Return [X, Y] of the center of cell containing provided text 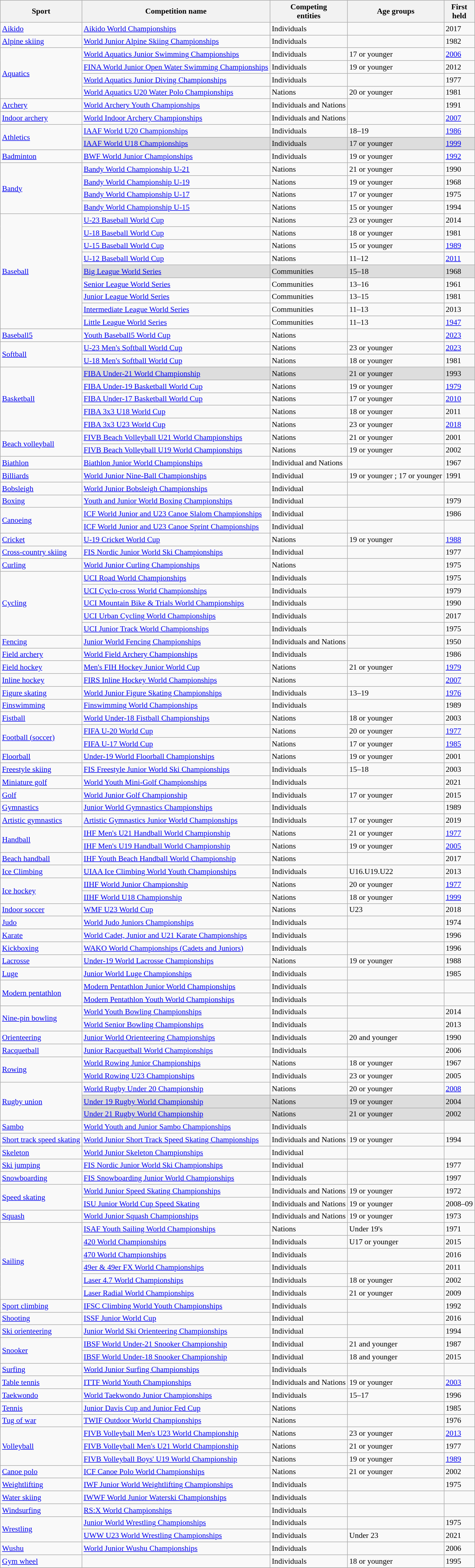
Big League World Series [176, 271]
Short track speed skating [41, 1140]
FIVB Volleyball Boys' U19 World Championship [176, 1459]
IFSC Climbing World Youth Championships [176, 1306]
FIVB Beach Volleyball U19 World Championships [176, 450]
Under 23 [395, 1536]
Finswimming World Championships [176, 705]
World Under-18 Fistball Championships [176, 718]
World Indoor Archery Championships [176, 118]
FIFA U-20 World Cup [176, 731]
Sport climbing [41, 1306]
U-12 Baseball World Cup [176, 259]
2012 [459, 67]
FIVB Volleyball Men's U21 World Championship [176, 1446]
World Rowing U23 Championships [176, 1076]
FIS Freestyle Junior World Ski Championships [176, 770]
IWF Junior World Weightlifting Championships [176, 1485]
1974 [459, 923]
FIBA Under-19 Basketball World Cup [176, 386]
ICF Canoe Polo World Championships [176, 1472]
Artistic Gymnastics Junior World Championships [176, 821]
Laser 4.7 World Championships [176, 1280]
ISAF Youth Sailing World Championships [176, 1229]
Boxing [41, 501]
Senior League World Series [176, 284]
Firstheld [459, 11]
World Junior Surfing Championships [176, 1370]
World Junior Curling Championships [176, 565]
FIS Snowboarding Junior World Championships [176, 1178]
World Senior Bowling Championships [176, 1025]
IAAF World U20 Championships [176, 131]
World Junior Skeleton Championships [176, 1153]
FIBA 3x3 U23 World Cup [176, 425]
Ski jumping [41, 1165]
World Cadet, Junior and U21 Karate Championships [176, 936]
U23 [395, 910]
Sambo [41, 1127]
IIHF World U18 Championship [176, 897]
Bandy World Championship U-19 [176, 182]
Ski orienteering [41, 1331]
World Rugby Under 20 Championship [176, 1089]
FIRS Inline Hockey World Championships [176, 680]
Wrestling [41, 1529]
Wushu [41, 1549]
Junior World Gymnastics Championships [176, 808]
Competition name [176, 11]
2019 [459, 821]
Ice hockey [41, 890]
World Junior Speed Skating Championships [176, 1191]
Indoor archery [41, 118]
World Youth and Junior Sambo Championships [176, 1127]
Junior World Ski Orienteering Championships [176, 1331]
Field hockey [41, 667]
WMF U23 World Cup [176, 910]
World Junior Alpine Skiing Championships [176, 42]
Cross-country skiing [41, 552]
UCI Road World Championships [176, 578]
Field archery [41, 655]
Cycling [41, 603]
Badminton [41, 157]
U17 or younger [395, 1242]
Canoeing [41, 521]
1982 [459, 42]
World Junior Golf Championship [176, 795]
Junior Davis Cup and Junior Fed Cup [176, 1408]
IIHF World Junior Championship [176, 884]
World Youth Mini-Golf Championships [176, 782]
Miniature golf [41, 782]
FIVB Beach Volleyball U21 World Championships [176, 437]
2008 [459, 1089]
Bandy World Championship U-17 [176, 195]
21 and younger [395, 1344]
13–19 [395, 693]
13–16 [395, 284]
Junior World Luge Championships [176, 974]
Kickboxing [41, 948]
Alpine skiing [41, 42]
Canoe polo [41, 1472]
RS:X World Championships [176, 1510]
World Aquatics Junior Diving Championships [176, 80]
Gym wheel [41, 1561]
U-19 Cricket World Cup [176, 540]
1995 [459, 1561]
Baseball5 [41, 335]
UCI Cyclo-cross World Championships [176, 591]
Youth Baseball5 World Cup [176, 335]
Cricket [41, 540]
Water skiing [41, 1497]
Athletics [41, 137]
U-18 Baseball World Cup [176, 233]
Modern Pentathlon Youth World Championships [176, 999]
U-23 Baseball World Cup [176, 220]
World Youth Bowling Championships [176, 1012]
18 and younger [395, 1357]
Biathlon Junior World Championships [176, 463]
Freestyle skiing [41, 770]
Junior League World Series [176, 297]
Bandy World Championship U-21 [176, 169]
World Judo Juniors Championships [176, 923]
Weightlifting [41, 1485]
Laser Radial World Championships [176, 1293]
Racquetball [41, 1050]
1950 [459, 642]
UCI Junior Track World Championships [176, 629]
Artistic gymnastics [41, 821]
Junior World Wrestling Championships [176, 1523]
Rowing [41, 1070]
Karate [41, 936]
Little League World Series [176, 323]
Intermediate League World Series [176, 310]
UCI Urban Cycling World Championships [176, 616]
Ice Climbing [41, 872]
Aikido [41, 29]
Finswimming [41, 705]
Sailing [41, 1261]
Modern pentathlon [41, 993]
IHF Men's U19 Handball World Championship [176, 846]
Fistball [41, 718]
19 or younger ; 17 or younger [395, 476]
Lacrosse [41, 961]
Aquatics [41, 73]
TWIF Outdoor World Championships [176, 1421]
Luge [41, 974]
U-15 Baseball World Cup [176, 246]
Volleyball [41, 1446]
World Field Archery Championships [176, 655]
Curling [41, 565]
Biathlon [41, 463]
1961 [459, 284]
15–17 [395, 1395]
World Junior Wushu Championships [176, 1549]
IHF Men's U21 Handball World Championship [176, 833]
1947 [459, 323]
Skeleton [41, 1153]
Floorball [41, 757]
2010 [459, 399]
U-18 Men's Softball World Cup [176, 361]
U-23 Men's Softball World Cup [176, 348]
Speed skating [41, 1197]
Surfing [41, 1370]
Under 21 Rugby World Championship [176, 1114]
FIFA U-17 World Cup [176, 744]
IAAF World U18 Championships [176, 144]
ITTF World Youth Championships [176, 1383]
470 World Championships [176, 1255]
Competingentities [309, 11]
World Rowing Junior Championships [176, 1063]
World Junior Nine-Ball Championships [176, 476]
1972 [459, 1191]
49er & 49er FX World Championships [176, 1268]
Indoor soccer [41, 910]
Sport [41, 11]
Beach volleyball [41, 444]
Under 19's [395, 1229]
Table tennis [41, 1383]
18–19 [395, 131]
UCI Mountain Bike & Trials World Championships [176, 603]
Basketball [41, 399]
Tennis [41, 1408]
1993 [459, 374]
Tug of war [41, 1421]
Nine-pin bowling [41, 1018]
U16.U19.U22 [395, 872]
UWW U23 World Wrestling Championships [176, 1536]
420 World Championships [176, 1242]
Fencing [41, 642]
Individual and Nations [309, 463]
World Junior Short Track Speed Skating Championships [176, 1140]
IBSF World Under-18 Snooker Championship [176, 1357]
2009 [459, 1293]
Orienteering [41, 1038]
ICF World Junior and U23 Canoe Slalom Championships [176, 514]
FINA World Junior Open Water Swimming Championships [176, 67]
ISSF Junior World Cup [176, 1318]
Junior World Fencing Championships [176, 642]
Beach handball [41, 859]
FIBA 3x3 U18 World Cup [176, 412]
11–12 [395, 259]
IHF Youth Beach Handball World Championship [176, 859]
1973 [459, 1216]
Junior Racquetball World Championships [176, 1050]
Golf [41, 795]
IWWF World Junior Waterski Championships [176, 1497]
World Junior Bobsleigh Championships [176, 489]
Shooting [41, 1318]
Baseball [41, 272]
1971 [459, 1229]
Rugby union [41, 1101]
Age groups [395, 11]
IBSF World Under-21 Snooker Championship [176, 1344]
1997 [459, 1178]
Softball [41, 354]
2004 [459, 1102]
Football (soccer) [41, 738]
Bandy World Championship U-15 [176, 208]
World Aquatics Junior Swimming Championships [176, 54]
20 and younger [395, 1038]
ICF World Junior and U23 Canoe Sprint Championships [176, 527]
World Junior Squash Championships [176, 1216]
Modern Pentathlon Junior World Championships [176, 987]
Handball [41, 840]
Bandy [41, 188]
World Archery Youth Championships [176, 105]
Snowboarding [41, 1178]
Junior World Orienteering Championships [176, 1038]
FIBA Under-17 Basketball World Cup [176, 399]
Windsurfing [41, 1510]
Under-19 World Floorball Championships [176, 757]
Archery [41, 105]
FIVB Volleyball Men's U23 World Championship [176, 1434]
Billiards [41, 476]
Aikido World Championships [176, 29]
13–15 [395, 297]
Men's FIH Hockey Junior World Cup [176, 667]
Judo [41, 923]
2008–09 [459, 1204]
BWF World Junior Championships [176, 157]
FIBA Under-21 World Championship [176, 374]
Youth and Junior World Boxing Championships [176, 501]
1987 [459, 1344]
Under 19 Rugby World Championship [176, 1102]
UIAA Ice Climbing World Youth Championships [176, 872]
Figure skating [41, 693]
Under-19 World Lacrosse Championships [176, 961]
World Taekwondo Junior Championships [176, 1395]
Snooker [41, 1351]
World Junior Figure Skating Championships [176, 693]
Taekwondo [41, 1395]
Gymnastics [41, 808]
ISU Junior World Cup Speed Skating [176, 1204]
WAKO World Championships (Cadets and Juniors) [176, 948]
Inline hockey [41, 680]
Bobsleigh [41, 489]
Squash [41, 1216]
World Aquatics U20 Water Polo Championships [176, 92]
